Return [X, Y] of the center of cell containing provided text 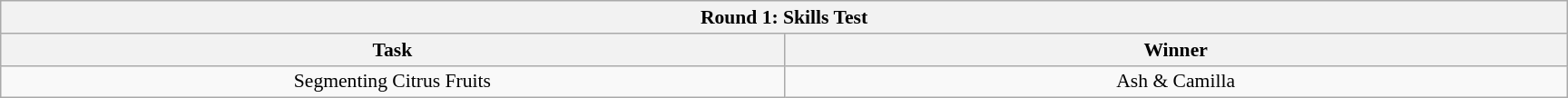
Segmenting Citrus Fruits [392, 82]
Winner [1176, 50]
Ash & Camilla [1176, 82]
Task [392, 50]
Round 1: Skills Test [784, 17]
